Pinpoint the cell where the given text exists, returning its [x, y] midpoint coordinate. 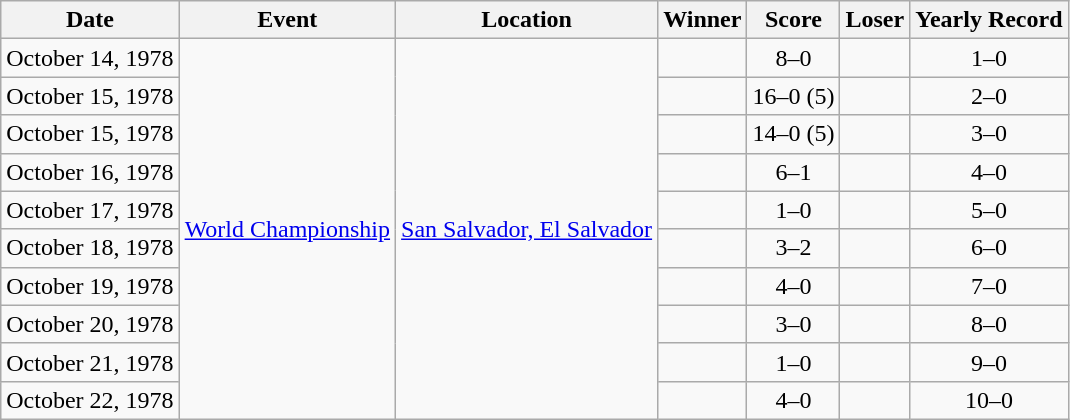
Winner [702, 20]
Score [794, 20]
6–1 [794, 172]
October 22, 1978 [90, 400]
Loser [875, 20]
Date [90, 20]
6–0 [989, 248]
7–0 [989, 286]
3–2 [794, 248]
9–0 [989, 362]
16–0 (5) [794, 96]
October 20, 1978 [90, 324]
World Championship [287, 230]
14–0 (5) [794, 134]
October 16, 1978 [90, 172]
10–0 [989, 400]
5–0 [989, 210]
October 14, 1978 [90, 58]
Location [527, 20]
Yearly Record [989, 20]
Event [287, 20]
October 19, 1978 [90, 286]
October 21, 1978 [90, 362]
October 18, 1978 [90, 248]
2–0 [989, 96]
October 17, 1978 [90, 210]
San Salvador, El Salvador [527, 230]
